Locate the cell with the specified text and output its [X, Y] center coordinate. 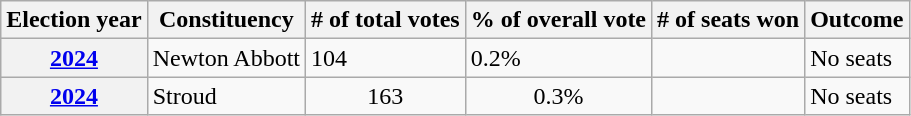
Outcome [857, 20]
0.2% [558, 58]
# of total votes [386, 20]
163 [386, 96]
104 [386, 58]
# of seats won [728, 20]
Stroud [226, 96]
Election year [74, 20]
% of overall vote [558, 20]
Constituency [226, 20]
0.3% [558, 96]
Newton Abbott [226, 58]
